Find where the given text appears and provide that cell's center as (x, y) coordinate. 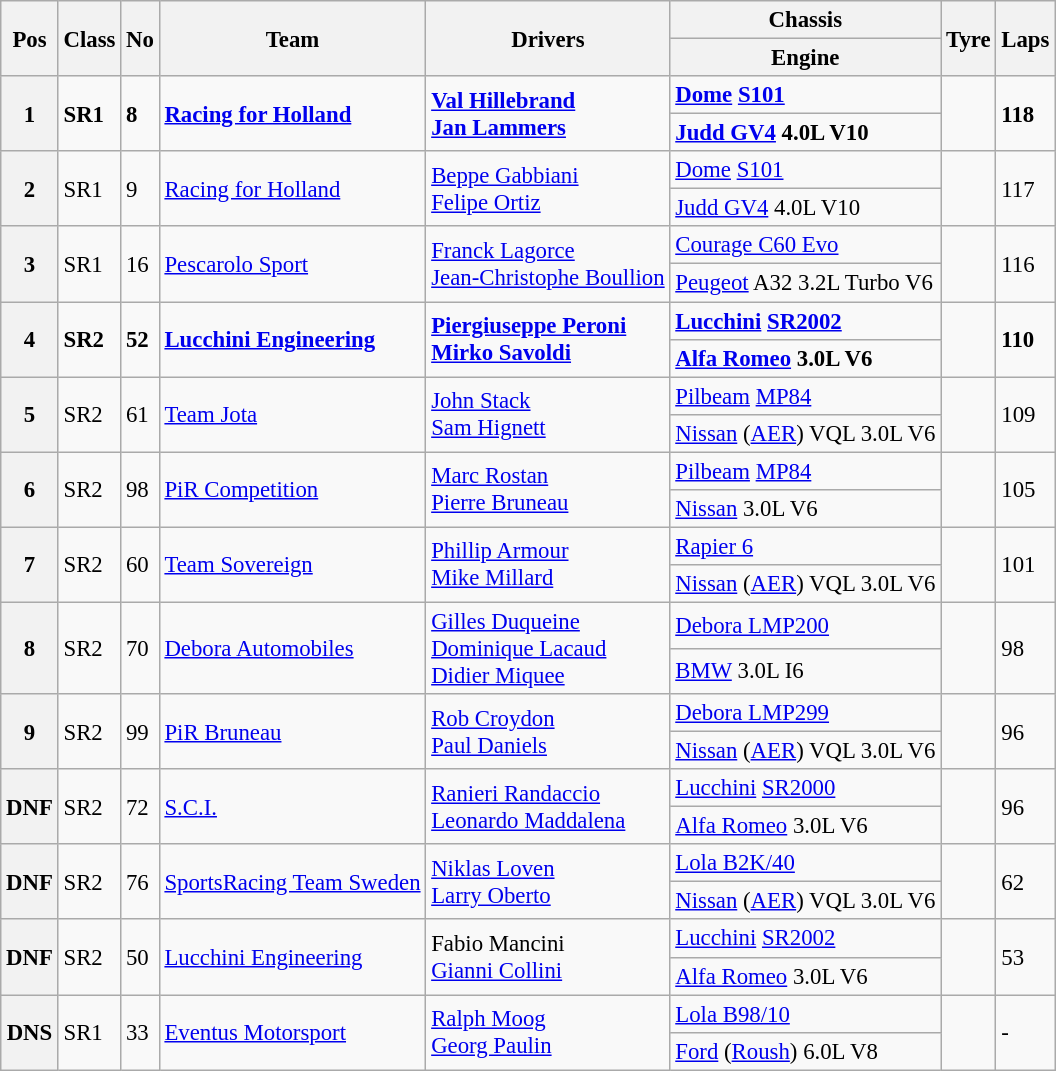
62 (1026, 882)
Franck Lagorce Jean-Christophe Boullion (548, 264)
Gilles Duqueine Dominique Lacaud Didier Miquee (548, 648)
Courage C60 Evo (806, 245)
- (1026, 1032)
Fabio Mancini Gianni Collini (548, 958)
Pos (30, 38)
Phillip Armour Mike Millard (548, 564)
SportsRacing Team Sweden (292, 882)
Ford (Roush) 6.0L V8 (806, 1051)
117 (1026, 188)
61 (140, 414)
2 (30, 188)
Team Jota (292, 414)
PiR Competition (292, 490)
Pescarolo Sport (292, 264)
99 (140, 732)
Laps (1026, 38)
Peugeot A32 3.2L Turbo V6 (806, 283)
6 (30, 490)
Piergiuseppe Peroni Mirko Savoldi (548, 340)
Nissan 3.0L V6 (806, 509)
1 (30, 114)
50 (140, 958)
Marc Rostan Pierre Bruneau (548, 490)
Ralph Moog Georg Paulin (548, 1032)
DNS (30, 1032)
52 (140, 340)
Team Sovereign (292, 564)
Lucchini SR2000 (806, 788)
Niklas Loven Larry Oberto (548, 882)
Val Hillebrand Jan Lammers (548, 114)
Rob Croydon Paul Daniels (548, 732)
109 (1026, 414)
7 (30, 564)
No (140, 38)
Drivers (548, 38)
PiR Bruneau (292, 732)
Debora Automobiles (292, 648)
16 (140, 264)
76 (140, 882)
Debora LMP299 (806, 713)
72 (140, 806)
John Stack Sam Hignett (548, 414)
Ranieri Randaccio Leonardo Maddalena (548, 806)
101 (1026, 564)
Debora LMP200 (806, 625)
BMW 3.0L I6 (806, 671)
4 (30, 340)
118 (1026, 114)
5 (30, 414)
Beppe Gabbiani Felipe Ortiz (548, 188)
Team (292, 38)
3 (30, 264)
Engine (806, 58)
Rapier 6 (806, 546)
116 (1026, 264)
S.C.I. (292, 806)
Chassis (806, 20)
70 (140, 648)
33 (140, 1032)
Tyre (968, 38)
Eventus Motorsport (292, 1032)
110 (1026, 340)
53 (1026, 958)
105 (1026, 490)
Lola B98/10 (806, 1014)
60 (140, 564)
Lola B2K/40 (806, 863)
Class (90, 38)
